Determine the [X, Y] coordinate at the center of the cell enclosing the given text.  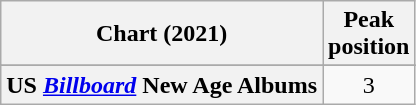
US Billboard New Age Albums [162, 85]
Chart (2021) [162, 34]
3 [369, 85]
Peak position [369, 34]
